Determine the (x, y) coordinate at the center of the cell enclosing the given text.  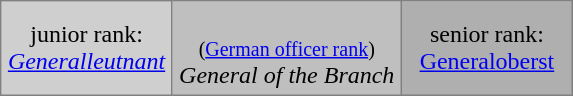
(German officer rank)General of the Branch (286, 48)
senior rank:Generaloberst (487, 48)
junior rank:Generalleutnant (87, 48)
